Pinpoint the cell where the given text exists, returning its [x, y] midpoint coordinate. 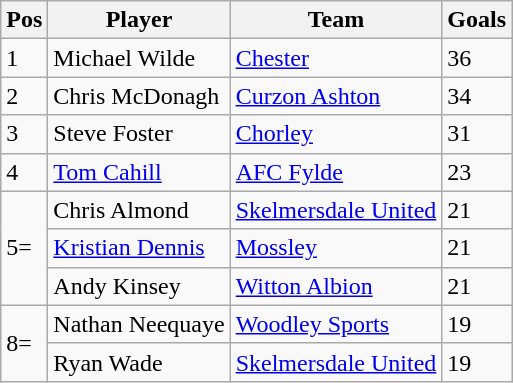
Pos [24, 20]
Chris McDonagh [139, 96]
Steve Foster [139, 134]
AFC Fylde [336, 172]
31 [477, 134]
Mossley [336, 248]
36 [477, 58]
4 [24, 172]
Michael Wilde [139, 58]
Nathan Neequaye [139, 324]
Chris Almond [139, 210]
5= [24, 248]
Ryan Wade [139, 362]
23 [477, 172]
34 [477, 96]
3 [24, 134]
1 [24, 58]
Woodley Sports [336, 324]
Goals [477, 20]
Kristian Dennis [139, 248]
2 [24, 96]
Chester [336, 58]
Chorley [336, 134]
Player [139, 20]
Curzon Ashton [336, 96]
Team [336, 20]
8= [24, 343]
Andy Kinsey [139, 286]
Tom Cahill [139, 172]
Witton Albion [336, 286]
